Capture the cell that displays the provided text and extract its (X, Y) central coordinate. 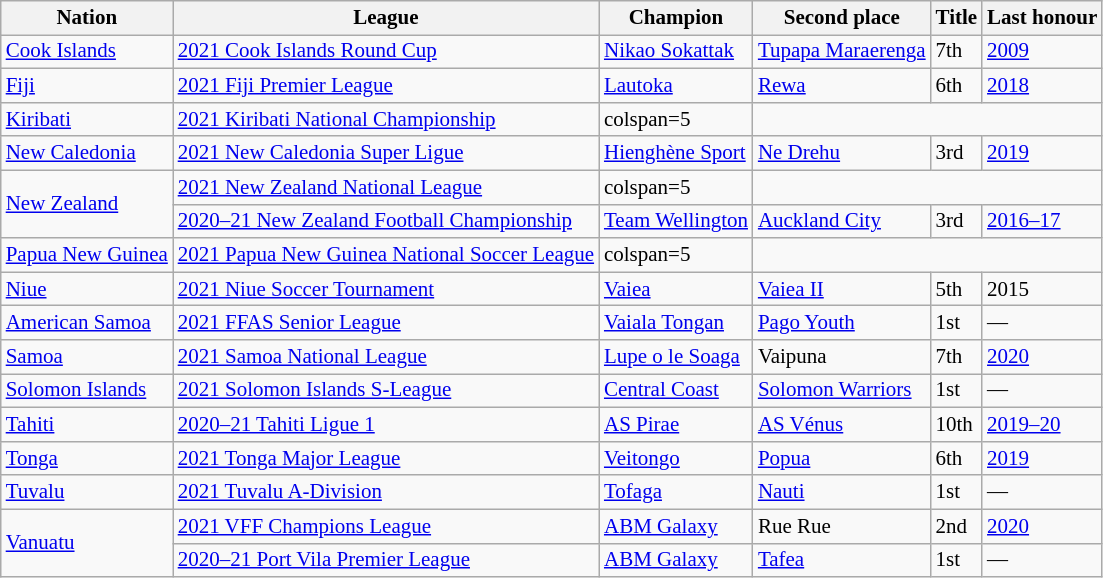
Tafea (842, 560)
AS Pirae (676, 424)
Vaiea (676, 289)
2009 (1042, 52)
Nikao Sokattak (676, 52)
Cook Islands (87, 52)
2021 Fiji Premier League (386, 86)
Hienghène Sport (676, 153)
Team Wellington (676, 221)
New Caledonia (87, 153)
Vaiea II (842, 289)
2021 FFAS Senior League (386, 323)
Ne Drehu (842, 153)
2020–21 Port Vila Premier League (386, 560)
Tofaga (676, 492)
Nauti (842, 492)
2015 (1042, 289)
Solomon Islands (87, 391)
2019–20 (1042, 424)
Last honour (1042, 18)
2021 Tuvalu A-Division (386, 492)
Title (957, 18)
Tupapa Maraerenga (842, 52)
Popua (842, 458)
Champion (676, 18)
2021 Kiribati National Championship (386, 119)
New Zealand (87, 204)
Papua New Guinea (87, 255)
League (386, 18)
Vaiala Tongan (676, 323)
Kiribati (87, 119)
Fiji (87, 86)
2021 Solomon Islands S-League (386, 391)
2021 New Caledonia Super Ligue (386, 153)
Tuvalu (87, 492)
Lautoka (676, 86)
Tahiti (87, 424)
Rue Rue (842, 526)
Lupe o le Soaga (676, 357)
AS Vénus (842, 424)
Second place (842, 18)
2021 Tonga Major League (386, 458)
Vanuatu (87, 543)
2018 (1042, 86)
Tonga (87, 458)
2021 Niue Soccer Tournament (386, 289)
2nd (957, 526)
Auckland City (842, 221)
Rewa (842, 86)
2020–21 New Zealand Football Championship (386, 221)
Veitongo (676, 458)
Solomon Warriors (842, 391)
Nation (87, 18)
10th (957, 424)
2021 Papua New Guinea National Soccer League (386, 255)
Pago Youth (842, 323)
2021 Cook Islands Round Cup (386, 52)
Samoa (87, 357)
2016–17 (1042, 221)
American Samoa (87, 323)
2021 VFF Champions League (386, 526)
2020–21 Tahiti Ligue 1 (386, 424)
Central Coast (676, 391)
5th (957, 289)
Vaipuna (842, 357)
2021 Samoa National League (386, 357)
2021 New Zealand National League (386, 187)
Niue (87, 289)
